For the text-containing cell, return its midpoint in [X, Y] coordinate format. 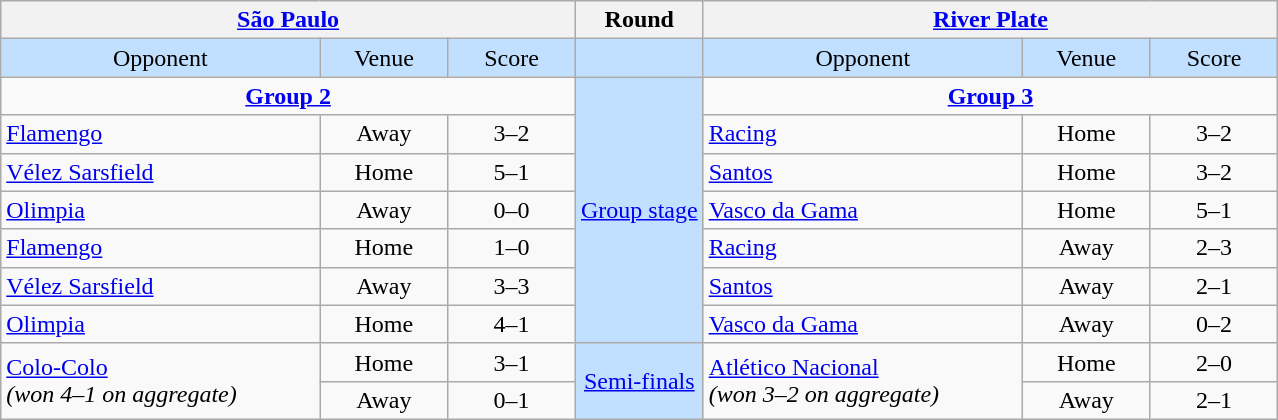
4–1 [512, 324]
Group 3 [990, 96]
Group 2 [288, 96]
1–0 [512, 248]
2–3 [1214, 248]
Colo-Colo(won 4–1 on aggregate) [160, 381]
0–2 [1214, 324]
3–1 [512, 362]
Group stage [639, 210]
3–3 [512, 286]
0–0 [512, 210]
São Paulo [288, 20]
2–0 [1214, 362]
River Plate [990, 20]
Semi-finals [639, 381]
Atlético Nacional(won 3–2 on aggregate) [862, 381]
Round [639, 20]
0–1 [512, 400]
